Identify which cell holds the provided text, then report its (X, Y) central coordinate. 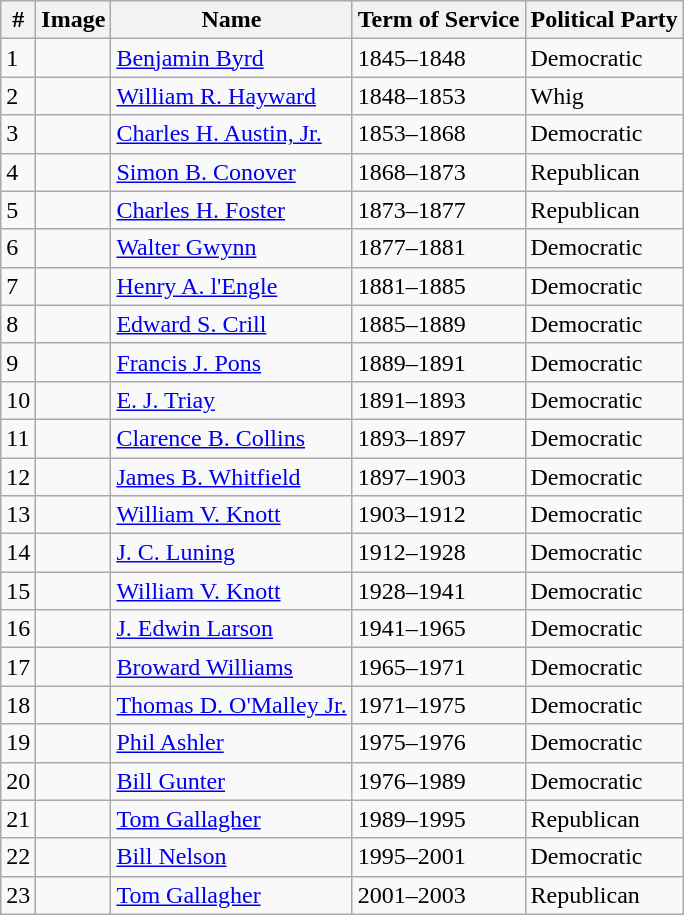
10 (18, 400)
11 (18, 438)
William R. Hayward (232, 96)
6 (18, 248)
23 (18, 895)
14 (18, 553)
Name (232, 20)
Francis J. Pons (232, 362)
19 (18, 743)
1897–1903 (438, 477)
Thomas D. O'Malley Jr. (232, 705)
James B. Whitfield (232, 477)
3 (18, 134)
1912–1928 (438, 553)
Broward Williams (232, 667)
1891–1893 (438, 400)
22 (18, 857)
17 (18, 667)
4 (18, 172)
5 (18, 210)
Benjamin Byrd (232, 58)
1941–1965 (438, 629)
# (18, 20)
J. C. Luning (232, 553)
Edward S. Crill (232, 324)
Walter Gwynn (232, 248)
1873–1877 (438, 210)
1989–1995 (438, 819)
1995–2001 (438, 857)
1976–1989 (438, 781)
1889–1891 (438, 362)
1845–1848 (438, 58)
Henry A. l'Engle (232, 286)
15 (18, 591)
13 (18, 515)
18 (18, 705)
1868–1873 (438, 172)
2 (18, 96)
1885–1889 (438, 324)
J. Edwin Larson (232, 629)
1877–1881 (438, 248)
1928–1941 (438, 591)
1903–1912 (438, 515)
2001–2003 (438, 895)
Whig (604, 96)
9 (18, 362)
Image (74, 20)
Phil Ashler (232, 743)
8 (18, 324)
Term of Service (438, 20)
1881–1885 (438, 286)
7 (18, 286)
20 (18, 781)
Political Party (604, 20)
1965–1971 (438, 667)
12 (18, 477)
Charles H. Austin, Jr. (232, 134)
Charles H. Foster (232, 210)
1848–1853 (438, 96)
E. J. Triay (232, 400)
Bill Gunter (232, 781)
1893–1897 (438, 438)
1853–1868 (438, 134)
21 (18, 819)
1 (18, 58)
1971–1975 (438, 705)
16 (18, 629)
1975–1976 (438, 743)
Simon B. Conover (232, 172)
Bill Nelson (232, 857)
Clarence B. Collins (232, 438)
